Detect which cell encompasses the target text, then output its [X, Y] center coordinate. 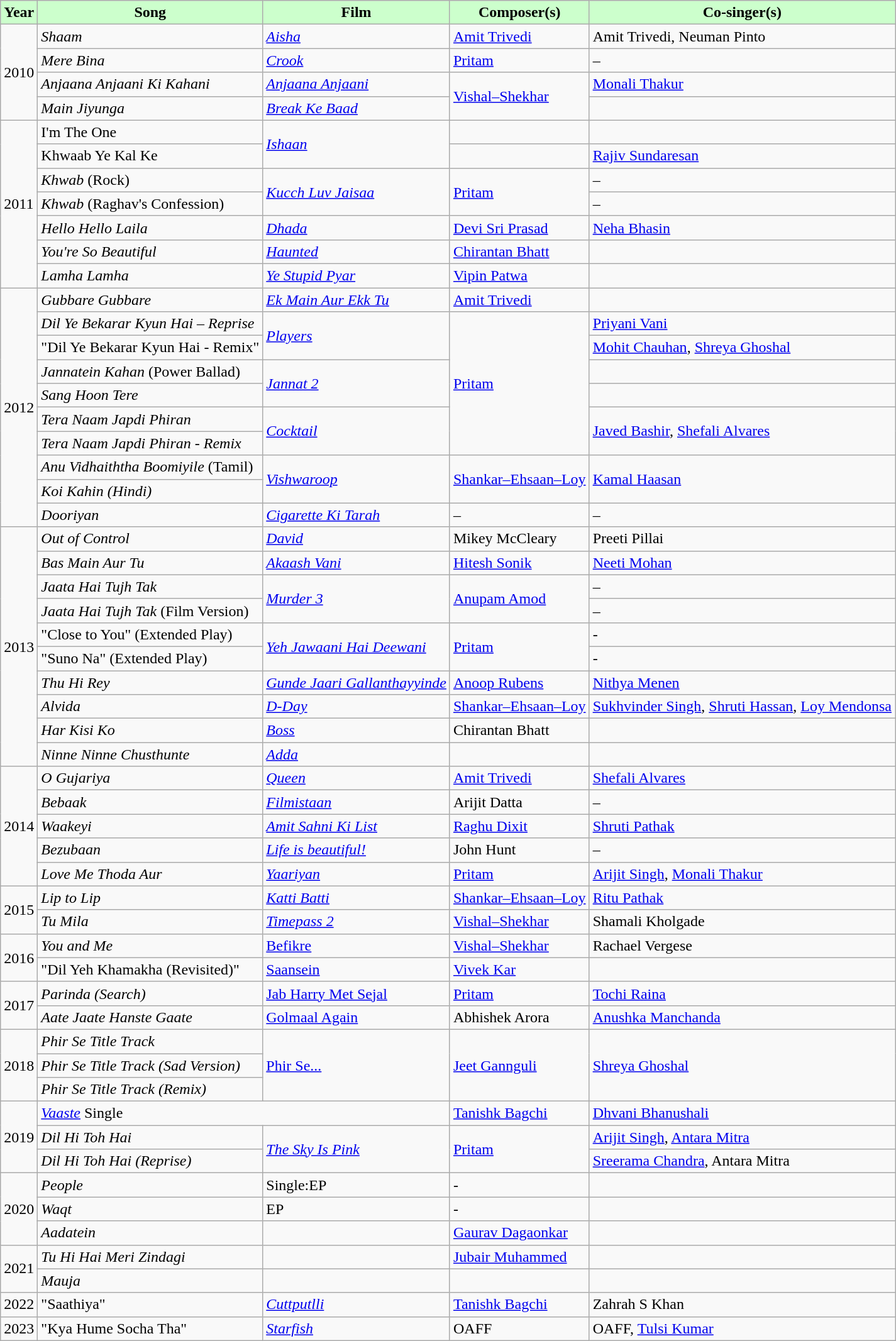
Phir Se Title Track (Sad Version) [150, 1066]
2022 [19, 1305]
Shaam [150, 36]
Dil Hi Toh Hai [150, 1137]
Ek Main Aur Ekk Tu [357, 300]
Rachael Vergese [742, 946]
Tu Mila [150, 922]
People [150, 1185]
Lip to Lip [150, 898]
Main Jiyunga [150, 108]
Anu Vidhaiththa Boomiyile (Tamil) [150, 467]
"Suno Na" (Extended Play) [150, 658]
Gubbare Gubbare [150, 300]
Hello Hello Laila [150, 228]
Dil Ye Bekarar Kyun Hai – Reprise [150, 324]
Arijit Singh, Antara Mitra [742, 1137]
Bebaak [150, 802]
Sukhvinder Singh, Shruti Hassan, Loy Mendonsa [742, 707]
Shreya Ghoshal [742, 1065]
Javed Bashir, Shefali Alvares [742, 431]
You and Me [150, 946]
Shruti Pathak [742, 826]
2021 [19, 1269]
Cigarette Ki Tarah [357, 515]
Sang Hoon Tere [150, 395]
2016 [19, 957]
Khwab (Raghav's Confession) [150, 204]
Vipin Patwa [519, 275]
Crook [357, 60]
Tera Naam Japdi Phiran [150, 419]
Tochi Raina [742, 993]
Aate Jaate Hanste Gaate [150, 1017]
Anoop Rubens [519, 682]
Cocktail [357, 431]
Phir Se Title Track (Remix) [150, 1090]
Jaata Hai Tujh Tak (Film Version) [150, 610]
Dhada [357, 228]
Mohit Chauhan, Shreya Ghoshal [742, 348]
Anjaana Anjaani [357, 84]
Vivek Kar [519, 969]
Neeti Mohan [742, 563]
Aisha [357, 36]
Rajiv Sundaresan [742, 156]
Jubair Muhammed [519, 1257]
Haunted [357, 251]
Boss [357, 731]
Katti Batti [357, 898]
Arijit Singh, Monali Thakur [742, 874]
Composer(s) [519, 13]
2015 [19, 910]
2012 [19, 407]
Murder 3 [357, 599]
Khwaab Ye Kal Ke [150, 156]
Monali Thakur [742, 84]
Dhvani Bhanushali [742, 1113]
Mikey McCleary [519, 539]
John Hunt [519, 850]
2017 [19, 1005]
Har Kisi Ko [150, 731]
Tu Hi Hai Meri Zindagi [150, 1257]
Cuttputlli [357, 1305]
2023 [19, 1328]
Dooriyan [150, 515]
Ninne Ninne Chusthunte [150, 754]
Abhishek Arora [519, 1017]
Starfish [357, 1328]
Gaurav Dagaonkar [519, 1233]
Year [19, 13]
Shamali Kholgade [742, 922]
Bezubaan [150, 850]
Filmistaan [357, 802]
Befikre [357, 946]
Gunde Jaari Gallanthayyinde [357, 682]
Ishaan [357, 144]
Players [357, 336]
Parinda (Search) [150, 993]
Waakeyi [150, 826]
Zahrah S Khan [742, 1305]
Neha Bhasin [742, 228]
"Kya Hume Socha Tha" [150, 1328]
Saansein [357, 969]
Akaash Vani [357, 563]
Mere Bina [150, 60]
Single:EP [357, 1185]
Tera Naam Japdi Phiran - Remix [150, 443]
Kamal Haasan [742, 479]
OAFF [519, 1328]
2019 [19, 1137]
Dil Hi Toh Hai (Reprise) [150, 1161]
2018 [19, 1065]
Sreerama Chandra, Antara Mitra [742, 1161]
Jaata Hai Tujh Tak [150, 587]
Anupam Amod [519, 599]
O Gujariya [150, 778]
Kucch Luv Jaisaa [357, 192]
Vaaste Single [244, 1113]
Nithya Menen [742, 682]
Amit Sahni Ki List [357, 826]
Love Me Thoda Aur [150, 874]
Shefali Alvares [742, 778]
Khwab (Rock) [150, 180]
2020 [19, 1209]
Amit Trivedi, Neuman Pinto [742, 36]
2011 [19, 204]
Vishwaroop [357, 479]
Phir Se Title Track [150, 1041]
Life is beautiful! [357, 850]
You're So Beautiful [150, 251]
Bas Main Aur Tu [150, 563]
Mauja [150, 1281]
Jannatein Kahan (Power Ballad) [150, 372]
Anushka Manchanda [742, 1017]
Timepass 2 [357, 922]
Preeti Pillai [742, 539]
Raghu Dixit [519, 826]
Alvida [150, 707]
Golmaal Again [357, 1017]
Out of Control [150, 539]
Co-singer(s) [742, 13]
Aadatein [150, 1233]
Ritu Pathak [742, 898]
Koi Kahin (Hindi) [150, 491]
Yaariyan [357, 874]
Queen [357, 778]
David [357, 539]
I'm The One [150, 132]
Thu Hi Rey [150, 682]
Jab Harry Met Sejal [357, 993]
"Close to You" (Extended Play) [150, 634]
Hitesh Sonik [519, 563]
"Dil Yeh Khamakha (Revisited)" [150, 969]
Arijit Datta [519, 802]
2010 [19, 72]
Film [357, 13]
Song [150, 13]
Anjaana Anjaani Ki Kahani [150, 84]
EP [357, 1209]
Priyani Vani [742, 324]
Waqt [150, 1209]
Lamha Lamha [150, 275]
Ye Stupid Pyar [357, 275]
Break Ke Baad [357, 108]
Jannat 2 [357, 384]
The Sky Is Pink [357, 1149]
"Saathiya" [150, 1305]
Jeet Gannguli [519, 1065]
D-Day [357, 707]
Adda [357, 754]
Yeh Jawaani Hai Deewani [357, 646]
OAFF, Tulsi Kumar [742, 1328]
Phir Se... [357, 1065]
2013 [19, 646]
"Dil Ye Bekarar Kyun Hai - Remix" [150, 348]
Devi Sri Prasad [519, 228]
2014 [19, 826]
